Pinpoint the cell where the given text exists, returning its [x, y] midpoint coordinate. 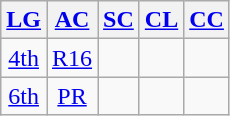
4th [24, 58]
LG [24, 20]
AC [72, 20]
6th [24, 96]
PR [72, 96]
CC [207, 20]
CL [161, 20]
SC [119, 20]
R16 [72, 58]
